Search for the cell housing the specified text and yield its (X, Y) center coordinate. 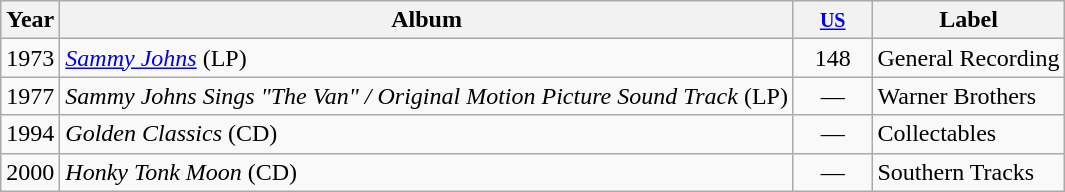
1977 (30, 96)
1994 (30, 134)
Collectables (968, 134)
Honky Tonk Moon (CD) (427, 172)
Warner Brothers (968, 96)
Label (968, 20)
US (832, 20)
148 (832, 58)
1973 (30, 58)
General Recording (968, 58)
Sammy Johns (LP) (427, 58)
Southern Tracks (968, 172)
Album (427, 20)
Sammy Johns Sings "The Van" / Original Motion Picture Sound Track (LP) (427, 96)
2000 (30, 172)
Golden Classics (CD) (427, 134)
Year (30, 20)
